Determine the (X, Y) coordinate at the center of the cell enclosing the given text.  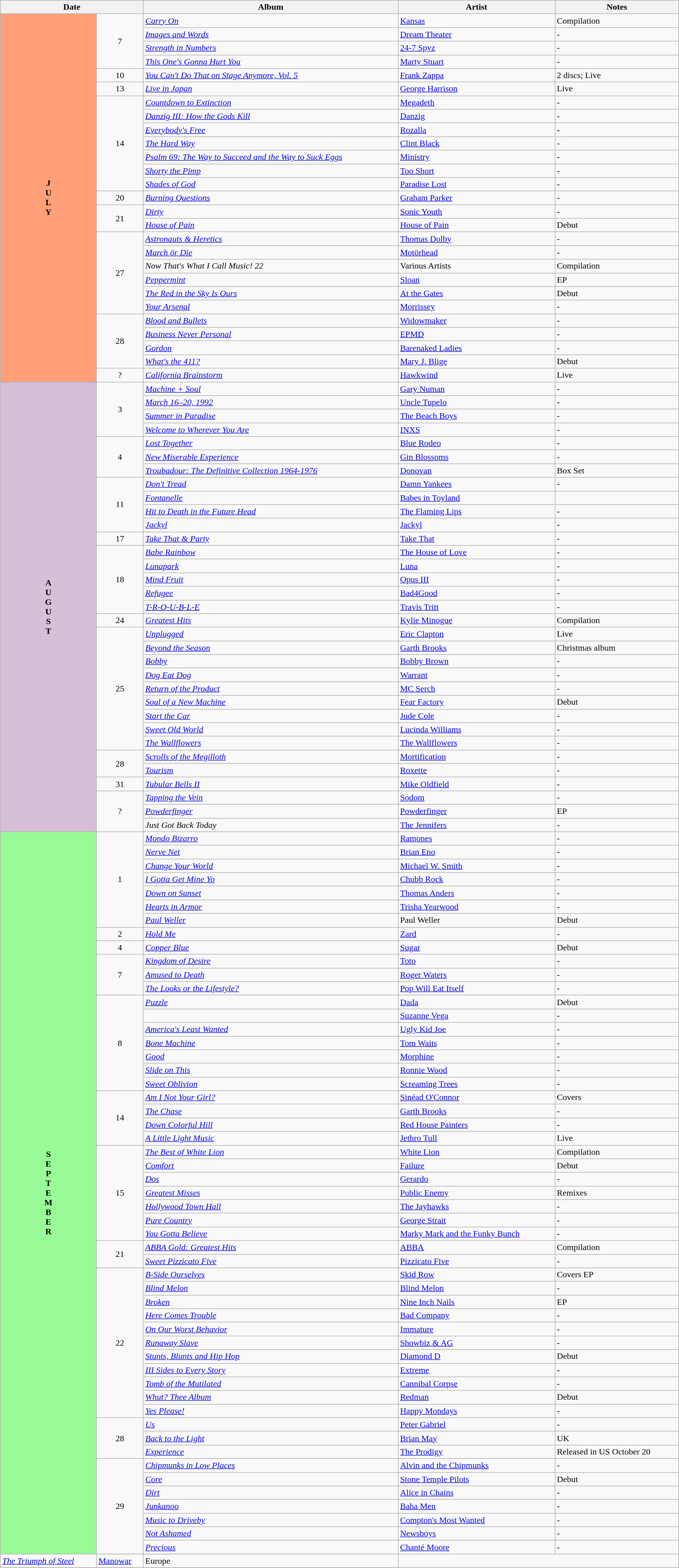
Bobby Brown (477, 661)
The Chase (271, 1111)
Tom Waits (477, 1043)
Broken (271, 1302)
18 (120, 579)
Newsboys (477, 1534)
Album (271, 7)
Shades of God (271, 184)
Opus III (477, 579)
Motörhead (477, 252)
Marty Stuart (477, 62)
Box Set (617, 471)
Take That (477, 539)
Bad4Good (477, 593)
Redman (477, 1397)
Lost Together (271, 443)
III Sides to Every Story (271, 1370)
Gerardo (477, 1179)
At the Gates (477, 293)
Christmas album (617, 648)
Cannibal Corpse (477, 1384)
Psalm 69: The Way to Succeed and the Way to Suck Eggs (271, 157)
24-7 Spyz (477, 48)
10 (120, 75)
Babe Rainbow (271, 552)
Sugar (477, 947)
Business Never Personal (271, 334)
Yes Please! (271, 1411)
Failure (477, 1166)
Immature (477, 1329)
JULY (49, 198)
Ramones (477, 839)
8 (120, 1043)
Dada (477, 1002)
Artist (477, 7)
ABBA (477, 1247)
Puzzle (271, 1002)
Widowmaker (477, 320)
Hearts in Armor (271, 907)
Soul of a New Machine (271, 702)
UK (617, 1438)
The Red in the Sky Is Ours (271, 293)
Machine + Soul (271, 389)
B-Side Ourselves (271, 1275)
Don't Tread (271, 484)
EPMD (477, 334)
Tubular Bells II (271, 784)
The Best of White Lion (271, 1152)
Dos (271, 1179)
Images and Words (271, 34)
Just Got Back Today (271, 825)
Troubadour: The Definitive Collection 1964-1976 (271, 471)
Mortification (477, 757)
March 16–20, 1992 (271, 402)
Summer in Paradise (271, 416)
Comfort (271, 1166)
Core (271, 1479)
Return of the Product (271, 689)
March ör Die (271, 252)
Marky Mark and the Funky Bunch (477, 1234)
20 (120, 198)
Blue Rodeo (477, 443)
Toto (477, 961)
Megadeth (477, 102)
Dream Theater (477, 34)
T-R-O-U-B-L-E (271, 607)
Red House Painters (477, 1125)
A Little Light Music (271, 1138)
Bobby (271, 661)
What's the 411? (271, 361)
Amused to Death (271, 975)
Dirty (271, 212)
Unplugged (271, 634)
2 (120, 934)
Down Colorful Hill (271, 1125)
Covers (617, 1097)
Kylie Minogue (477, 621)
Am I Not Your Girl? (271, 1097)
Public Enemy (477, 1193)
Danzig (477, 116)
Experience (271, 1452)
You Can't Do That on Stage Anymore, Vol. 5 (271, 75)
Tomb of the Mutilated (271, 1384)
The Looks or the Lifestyle? (271, 988)
Warrant (477, 675)
Hit to Death in the Future Head (271, 511)
Kingdom of Desire (271, 961)
Morphine (477, 1057)
Lunapark (271, 566)
Morrissey (477, 307)
Happy Mondays (477, 1411)
Runaway Slave (271, 1343)
Stunts, Blunts and Hip Hop (271, 1356)
Fontanelle (271, 498)
Welcome to Wherever You Are (271, 430)
Roger Waters (477, 975)
Paradise Lost (477, 184)
Strength in Numbers (271, 48)
Not Ashamed (271, 1534)
Chipmunks in Low Places (271, 1465)
Covers EP (617, 1275)
The Triumph of Steel (49, 1561)
Graham Parker (477, 198)
Copper Blue (271, 947)
On Our Worst Behavior (271, 1329)
13 (120, 89)
Tourism (271, 770)
Danzig III: How the Gods Kill (271, 116)
Mary J. Blige (477, 361)
The Flaming Lips (477, 511)
Down on Sunset (271, 893)
Europe (271, 1561)
Jethro Tull (477, 1138)
Alice in Chains (477, 1493)
22 (120, 1343)
AUGUST (49, 607)
Michael W. Smith (477, 866)
ABBA Gold: Greatest Hits (271, 1247)
Donovan (477, 471)
Pure Country (271, 1220)
2 discs; Live (617, 75)
Sweet Old World (271, 729)
Skid Row (477, 1275)
Chanté Moore (477, 1547)
Screaming Trees (477, 1084)
Brian May (477, 1438)
11 (120, 505)
17 (120, 539)
Ugly Kid Joe (477, 1029)
Baha Men (477, 1506)
15 (120, 1193)
Showbiz & AG (477, 1343)
Frank Zappa (477, 75)
Thomas Anders (477, 893)
Brian Eno (477, 852)
Carry On (271, 21)
Greatest Misses (271, 1193)
Beyond the Season (271, 648)
The Jennifers (477, 825)
Slide on This (271, 1070)
Hollywood Town Hall (271, 1206)
Hold Me (271, 934)
Trisha Yearwood (477, 907)
3 (120, 409)
Nerve Net (271, 852)
Sloan (477, 280)
George Strait (477, 1220)
Take That & Party (271, 539)
George Harrison (477, 89)
Zard (477, 934)
Travis Tritt (477, 607)
Sweet Pizzicato Five (271, 1261)
31 (120, 784)
Gordon (271, 348)
Notes (617, 7)
Good (271, 1057)
White Lion (477, 1152)
Astronauts & Heretics (271, 239)
29 (120, 1506)
Now That's What I Call Music! 22 (271, 266)
Pop Will Eat Itself (477, 988)
MC Serch (477, 689)
Greatest Hits (271, 621)
Here Comes Trouble (271, 1316)
The Prodigy (477, 1452)
Extreme (477, 1370)
California Brainstorm (271, 375)
Alvin and the Chipmunks (477, 1465)
Sweet Oblivion (271, 1084)
Refugee (271, 593)
You Gotta Believe (271, 1234)
Kansas (477, 21)
Barenaked Ladies (477, 348)
Fear Factory (477, 702)
Mind Fruit (271, 579)
INXS (477, 430)
Babes in Toyland (477, 498)
Tapping the Vein (271, 797)
Peter Gabriel (477, 1424)
Ronnie Wood (477, 1070)
Music to Driveby (271, 1520)
Rozalla (477, 130)
SEPTEMBER (49, 1193)
Countdown to Extinction (271, 102)
Scrolls of the Megilloth (271, 757)
Gary Numan (477, 389)
Dog Eat Dog (271, 675)
Uncle Tupelo (477, 402)
Start the Car (271, 716)
Jude Cole (477, 716)
I Gotta Get Mine Yo (271, 879)
27 (120, 273)
Lucinda Williams (477, 729)
Back to the Light (271, 1438)
Various Artists (477, 266)
Bad Company (477, 1316)
Mondo Bizarro (271, 839)
Pizzicato Five (477, 1261)
Compton's Most Wanted (477, 1520)
Dirt (271, 1493)
Remixes (617, 1193)
Thomas Dolby (477, 239)
Change Your World (271, 866)
Damn Yankees (477, 484)
Your Arsenal (271, 307)
Everybody's Free (271, 130)
Whut? Thee Album (271, 1397)
Live in Japan (271, 89)
Diamond D (477, 1356)
Peppermint (271, 280)
Manowar (120, 1561)
Hawkwind (477, 375)
The Hard Way (271, 143)
Mike Oldfield (477, 784)
America's Least Wanted (271, 1029)
The Beach Boys (477, 416)
Us (271, 1424)
Nine Inch Nails (477, 1302)
Roxette (477, 770)
Gin Blossoms (477, 457)
Clint Black (477, 143)
Shorty the Pimp (271, 171)
Precious (271, 1547)
25 (120, 689)
Bone Machine (271, 1043)
Date (72, 7)
Luna (477, 566)
24 (120, 621)
Chubb Rock (477, 879)
Burning Questions (271, 198)
Ministry (477, 157)
Stone Temple Pilots (477, 1479)
New Miserable Experience (271, 457)
1 (120, 879)
The Jayhawks (477, 1206)
Suzanne Vega (477, 1015)
Released in US October 20 (617, 1452)
Junkanoo (271, 1506)
Sodom (477, 797)
Eric Clapton (477, 634)
Too Short (477, 171)
This One's Gonna Hurt You (271, 62)
Sinéad O'Connor (477, 1097)
Blood and Bullets (271, 320)
The House of Love (477, 552)
Sonic Youth (477, 212)
